Return (X, Y) of the center of cell containing provided text 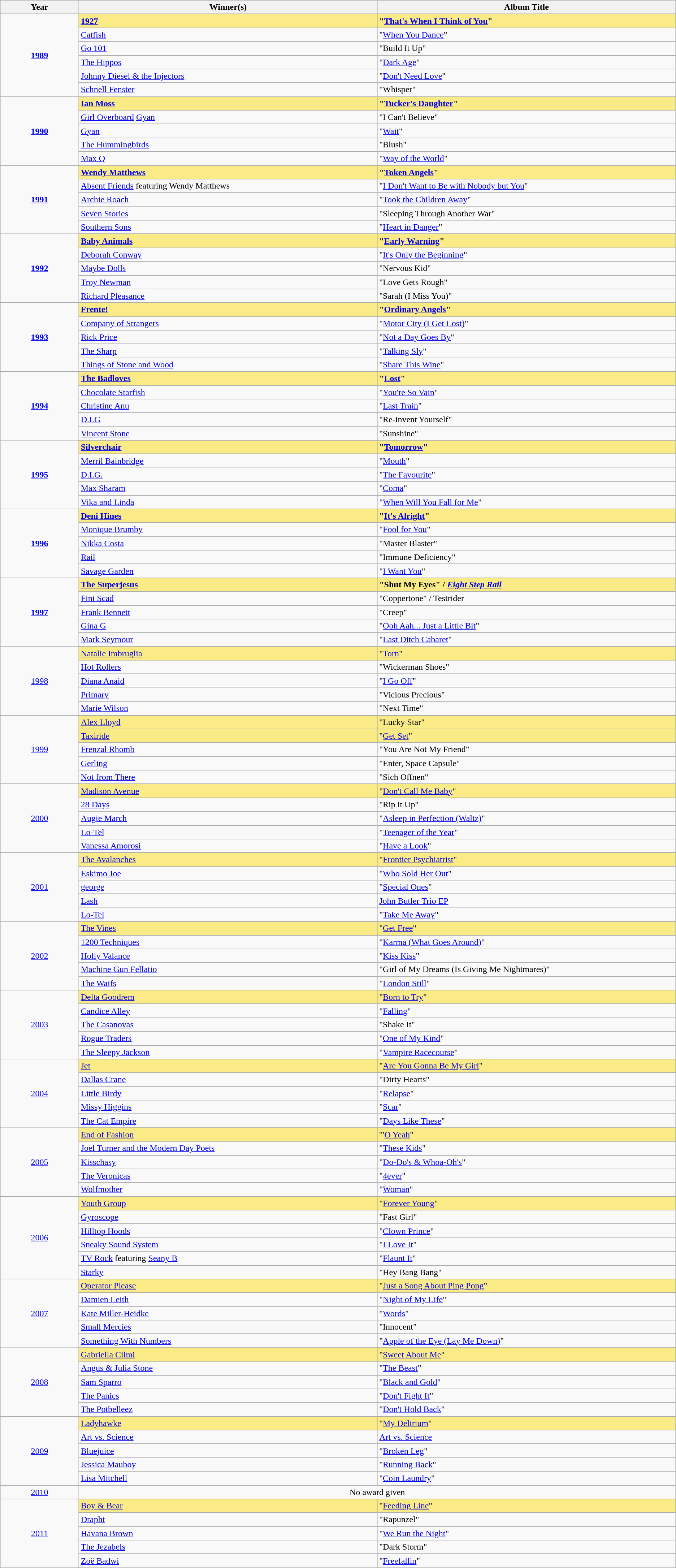
2009 (40, 1451)
"Dirty Hearts" (526, 1080)
"One of My Kind" (526, 1038)
"When You Dance" (526, 35)
The Avalanches (228, 860)
Southern Sons (228, 227)
2000 (40, 818)
The Waifs (228, 983)
"It's Alright" (526, 516)
"Share This Wine" (526, 364)
"Rapunzel" (526, 1520)
"Master Blaster" (526, 543)
"Immune Deficiency" (526, 557)
Frenzal Rhomb (228, 750)
2003 (40, 1024)
1927 (228, 21)
"Coin Laundry" (526, 1478)
1995 (40, 475)
Richard Pleasance (228, 296)
Wolfmother (228, 1189)
"Woman" (526, 1189)
Small Mercies (228, 1327)
Deni Hines (228, 516)
"Last Train" (526, 406)
"Scar" (526, 1107)
Hot Rollers (228, 667)
Deborah Conway (228, 255)
"When Will You Fall for Me" (526, 502)
Frank Bennett (228, 612)
Operator Please (228, 1286)
The Hummingbirds (228, 144)
"Ooh Aah... Just a Little Bit" (526, 626)
The Sharp (228, 351)
Archie Roach (228, 200)
Troy Newman (228, 282)
Kate Miller-Heidke (228, 1313)
Jet (228, 1066)
"Tucker's Daughter" (526, 103)
"Forever Young" (526, 1203)
"You're So Vain" (526, 392)
"Wickerman Shoes" (526, 667)
"Sarah (I Miss You)" (526, 296)
Bluejuice (228, 1451)
Havana Brown (228, 1533)
Vika and Linda (228, 502)
"Clown Prince" (526, 1231)
Absent Friends featuring Wendy Matthews (228, 186)
No award given (377, 1492)
"It's Only the Beginning" (526, 255)
"Do-Do's & Whoa-Oh's" (526, 1162)
The Sleepy Jackson (228, 1052)
"Coma" (526, 488)
Rogue Traders (228, 1038)
"Lucky Star" (526, 722)
Marie Wilson (228, 708)
Baby Animals (228, 241)
Rick Price (228, 337)
"Shake It" (526, 1024)
Ian Moss (228, 103)
The Badloves (228, 378)
"Innocent" (526, 1327)
"Enter, Space Capsule" (526, 763)
"Early Warning" (526, 241)
"Get Set" (526, 736)
"Nervous Kid" (526, 268)
Delta Goodrem (228, 997)
"Broken Leg" (526, 1451)
Candice Alley (228, 1011)
Hilltop Hoods (228, 1231)
"The Beast" (526, 1368)
Fini Scad (228, 598)
John Butler Trio EP (526, 901)
"Night of My Life" (526, 1300)
2011 (40, 1533)
"I Can't Believe" (526, 117)
Seven Stories (228, 213)
Year (40, 7)
"Dark Age" (526, 62)
Damien Leith (228, 1300)
"Motor City (I Get Lost)" (526, 323)
Chocolate Starfish (228, 392)
Little Birdy (228, 1093)
"Freefallin" (526, 1561)
Things of Stone and Wood (228, 364)
"Flaunt It" (526, 1258)
1991 (40, 200)
Lisa Mitchell (228, 1478)
"Whisper" (526, 90)
Girl Overboard Gyan (228, 117)
Gabriella Cilmi (228, 1355)
Maybe Dolls (228, 268)
Angus & Julia Stone (228, 1368)
"Took the Children Away" (526, 200)
Starky (228, 1272)
2001 (40, 887)
"Teenager of the Year" (526, 832)
"London Still" (526, 983)
Vanessa Amorosi (228, 846)
"Rip it Up" (526, 804)
Ladyhawke (228, 1423)
1993 (40, 337)
Primary (228, 695)
"Karma (What Goes Around)" (526, 942)
"Creep" (526, 612)
Jessica Mauboy (228, 1464)
Max Q (228, 158)
Madison Avenue (228, 791)
Company of Strangers (228, 323)
Holly Valance (228, 956)
The Hippos (228, 62)
"Build It Up" (526, 48)
"Way of the World" (526, 158)
"Mouth" (526, 461)
"Heart in Danger" (526, 227)
Gyroscope (228, 1217)
"Feeding Line" (526, 1506)
"Wait" (526, 131)
Dallas Crane (228, 1080)
"Lost" (526, 378)
Max Sharam (228, 488)
Diana Anaid (228, 681)
Sam Sparro (228, 1382)
2004 (40, 1093)
"We Run the Night" (526, 1533)
Missy Higgins (228, 1107)
Drapht (228, 1520)
2008 (40, 1382)
"Relapse" (526, 1093)
"Dark Storm" (526, 1547)
Gyan (228, 131)
Rail (228, 557)
"Talking Sly" (526, 351)
Savage Garden (228, 571)
Catfish (228, 35)
"Have a Look" (526, 846)
2007 (40, 1313)
"I Go Off" (526, 681)
Joel Turner and the Modern Day Poets (228, 1148)
Machine Gun Fellatio (228, 969)
1996 (40, 543)
1998 (40, 681)
2010 (40, 1492)
Album Title (526, 7)
"My Delirium" (526, 1423)
"Shut My Eyes" / Eight Step Rail (526, 584)
2005 (40, 1162)
Alex Lloyd (228, 722)
Go 101 (228, 48)
Not from There (228, 777)
Silverchair (228, 447)
Schnell Fenster (228, 90)
Youth Group (228, 1203)
Johnny Diesel & the Injectors (228, 76)
"Kiss Kiss" (526, 956)
Christine Anu (228, 406)
"I Love It" (526, 1244)
"Don't Hold Back" (526, 1409)
"These Kids" (526, 1148)
"Asleep in Perfection (Waltz)" (526, 818)
"You Are Not My Friend" (526, 750)
"Next Time" (526, 708)
"Token Angels" (526, 172)
"Days Like These" (526, 1121)
1200 Techniques (228, 942)
2006 (40, 1237)
Natalie Imbruglia (228, 653)
Monique Brumby (228, 530)
"Black and Gold" (526, 1382)
Something With Numbers (228, 1341)
"Sich Offnen" (526, 777)
The Cat Empire (228, 1121)
"I Don't Want to Be with Nobody but You" (526, 186)
"Just a Song About Ping Pong" (526, 1286)
The Veronicas (228, 1176)
"Don't Call Me Baby" (526, 791)
Merril Bainbridge (228, 461)
"Ordinary Angels" (526, 310)
"Not a Day Goes By" (526, 337)
Nikka Costa (228, 543)
"Vicious Precious" (526, 695)
"I Want You" (526, 571)
The Jezabels (228, 1547)
"Born to Try" (526, 997)
"The Favourite" (526, 475)
Kisschasy (228, 1162)
Frente! (228, 310)
Sneaky Sound System (228, 1244)
"Vampire Racecourse" (526, 1052)
Wendy Matthews (228, 172)
The Panics (228, 1396)
Mark Seymour (228, 640)
"Running Back" (526, 1464)
"Words" (526, 1313)
1994 (40, 406)
Taxiride (228, 736)
"Fast Girl" (526, 1217)
"Falling" (526, 1011)
"Torn" (526, 653)
The Vines (228, 928)
1999 (40, 750)
"Hey Bang Bang" (526, 1272)
"4ever" (526, 1176)
"Get Free" (526, 928)
1990 (40, 131)
"Special Ones" (526, 887)
"That's When I Think of You" (526, 21)
"Coppertone" / Testrider (526, 598)
"Fool for You" (526, 530)
Winner(s) (228, 7)
"Apple of the Eye (Lay Me Down)" (526, 1341)
The Potbelleez (228, 1409)
"Sunshine" (526, 433)
1997 (40, 612)
Lash (228, 901)
The Casanovas (228, 1024)
D.I.G (228, 420)
Gina G (228, 626)
"Re-invent Yourself" (526, 420)
Boy & Bear (228, 1506)
TV Rock featuring Seany B (228, 1258)
1992 (40, 268)
"Sweet About Me" (526, 1355)
D.I.G. (228, 475)
The Superjesus (228, 584)
Augie March (228, 818)
"Blush" (526, 144)
"Frontier Psychiatrist" (526, 860)
End of Fashion (228, 1135)
"Are You Gonna Be My Girl" (526, 1066)
Vincent Stone (228, 433)
Eskimo Joe (228, 873)
2002 (40, 956)
"Tomorrow" (526, 447)
"Girl of My Dreams (Is Giving Me Nightmares)" (526, 969)
Zoë Badwi (228, 1561)
"Who Sold Her Out" (526, 873)
"Take Me Away" (526, 915)
1989 (40, 55)
george (228, 887)
"Don't Need Love" (526, 76)
28 Days (228, 804)
Gerling (228, 763)
"Sleeping Through Another War" (526, 213)
"Love Gets Rough" (526, 282)
"Last Ditch Cabaret" (526, 640)
"Don't Fight It" (526, 1396)
'"O Yeah" (526, 1135)
